Return (X, Y) of the center of cell containing provided text 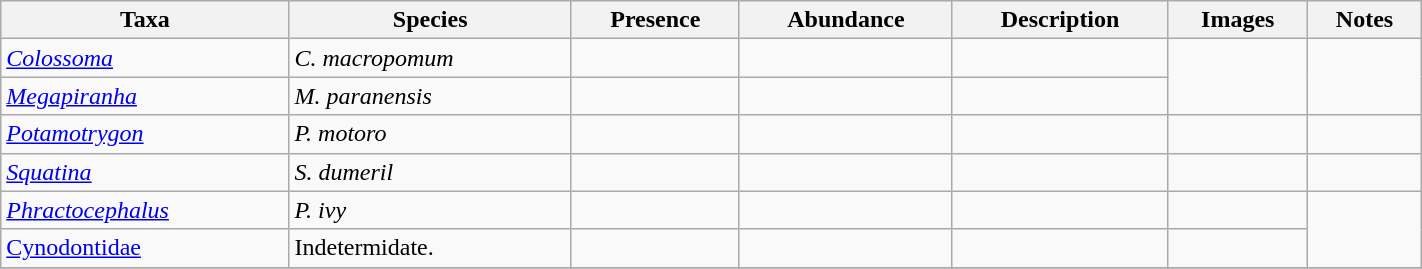
M. paranensis (430, 96)
Taxa (145, 20)
Notes (1365, 20)
Cynodontidae (145, 248)
Squatina (145, 172)
P. ivy (430, 210)
Abundance (846, 20)
C. macropomum (430, 58)
Description (1060, 20)
Indetermidate. (430, 248)
S. dumeril (430, 172)
Species (430, 20)
Potamotrygon (145, 134)
Images (1238, 20)
P. motoro (430, 134)
Megapiranha (145, 96)
Colossoma (145, 58)
Phractocephalus (145, 210)
Presence (655, 20)
